Determine the [x, y] coordinate at the center of the cell enclosing the given text.  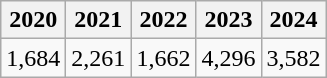
1,684 [34, 58]
4,296 [228, 58]
2020 [34, 20]
1,662 [164, 58]
2024 [294, 20]
2023 [228, 20]
2,261 [98, 58]
3,582 [294, 58]
2021 [98, 20]
2022 [164, 20]
